Return the (X, Y) coordinate for the center point of the cell that contains the specified text.  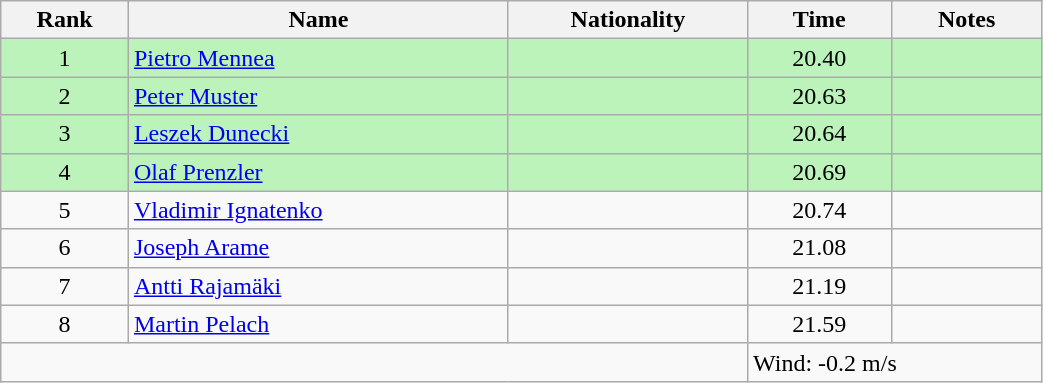
Time (820, 20)
20.74 (820, 210)
20.69 (820, 172)
Olaf Prenzler (318, 172)
Wind: -0.2 m/s (895, 362)
Peter Muster (318, 96)
3 (65, 134)
21.08 (820, 248)
Rank (65, 20)
5 (65, 210)
21.59 (820, 324)
Vladimir Ignatenko (318, 210)
20.64 (820, 134)
20.40 (820, 58)
6 (65, 248)
Pietro Mennea (318, 58)
7 (65, 286)
Notes (966, 20)
21.19 (820, 286)
1 (65, 58)
4 (65, 172)
2 (65, 96)
Martin Pelach (318, 324)
Antti Rajamäki (318, 286)
Leszek Dunecki (318, 134)
Nationality (628, 20)
8 (65, 324)
Joseph Arame (318, 248)
Name (318, 20)
20.63 (820, 96)
